Find where the given text appears and provide that cell's center as [x, y] coordinate. 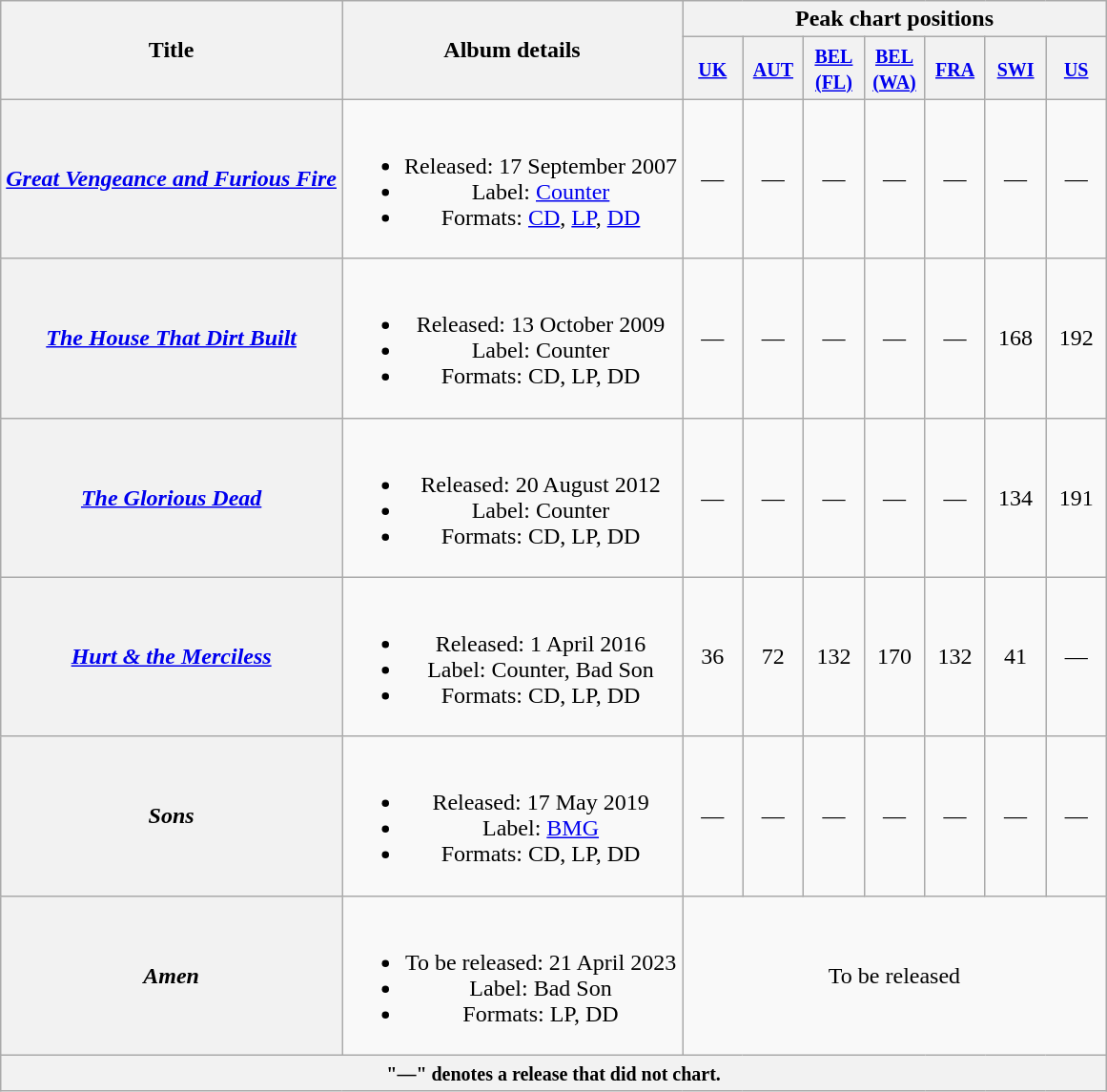
Sons [172, 816]
Peak chart positions [894, 19]
Hurt & the Merciless [172, 656]
Released: 20 August 2012Label: CounterFormats: CD, LP, DD [513, 498]
170 [894, 656]
BEL(WA) [894, 69]
Released: 17 May 2019Label: BMGFormats: CD, LP, DD [513, 816]
To be released: 21 April 2023Label: Bad SonFormats: LP, DD [513, 975]
41 [1015, 656]
Great Vengeance and Furious Fire [172, 179]
36 [713, 656]
"—" denotes a release that did not chart. [554, 1073]
The House That Dirt Built [172, 338]
Amen [172, 975]
Released: 13 October 2009Label: CounterFormats: CD, LP, DD [513, 338]
The Glorious Dead [172, 498]
FRA [955, 69]
Title [172, 50]
192 [1076, 338]
To be released [894, 975]
AUT [773, 69]
Album details [513, 50]
UK [713, 69]
SWI [1015, 69]
72 [773, 656]
134 [1015, 498]
168 [1015, 338]
Released: 17 September 2007Label: CounterFormats: CD, LP, DD [513, 179]
191 [1076, 498]
US [1076, 69]
BEL(FL) [834, 69]
Released: 1 April 2016Label: Counter, Bad SonFormats: CD, LP, DD [513, 656]
